Search for the cell housing the specified text and yield its (X, Y) center coordinate. 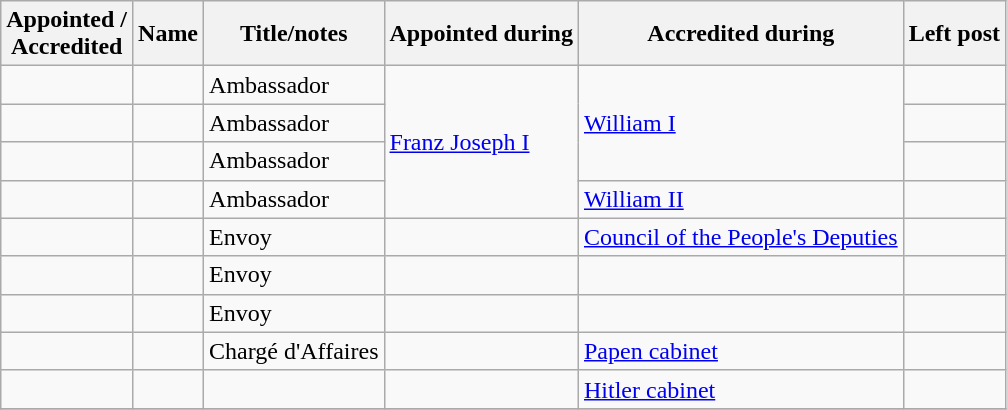
Papen cabinet (740, 351)
Accredited during (740, 34)
Appointed during (481, 34)
William I (740, 123)
Title/notes (294, 34)
Franz Joseph I (481, 142)
Chargé d'Affaires (294, 351)
Hitler cabinet (740, 389)
Council of the People's Deputies (740, 237)
Left post (954, 34)
William II (740, 199)
Name (168, 34)
Appointed / Accredited (67, 34)
